Return the (X, Y) coordinate for the center point of the cell that contains the specified text.  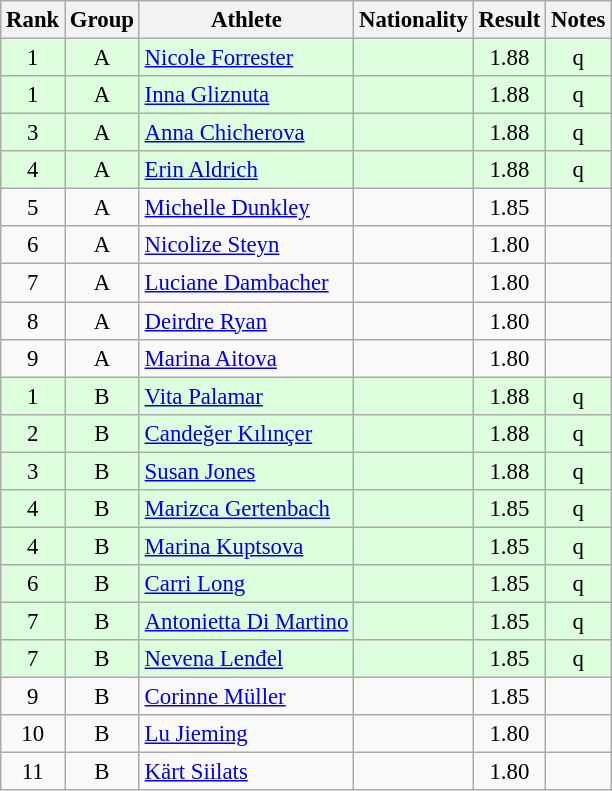
Marina Aitova (246, 358)
Marizca Gertenbach (246, 509)
Notes (578, 20)
Corinne Müller (246, 697)
11 (33, 772)
Kärt Siilats (246, 772)
Luciane Dambacher (246, 283)
Rank (33, 20)
Athlete (246, 20)
2 (33, 433)
Anna Chicherova (246, 133)
Antonietta Di Martino (246, 621)
5 (33, 208)
Nicole Forrester (246, 58)
Nevena Lenđel (246, 659)
Nicolize Steyn (246, 245)
Candeğer Kılınçer (246, 433)
Marina Kuptsova (246, 546)
Erin Aldrich (246, 170)
Group (102, 20)
Nationality (414, 20)
Carri Long (246, 584)
Result (510, 20)
Lu Jieming (246, 734)
Vita Palamar (246, 396)
10 (33, 734)
Inna Gliznuta (246, 95)
Susan Jones (246, 471)
Michelle Dunkley (246, 208)
8 (33, 321)
Deirdre Ryan (246, 321)
